Locate the cell with the specified text and output its [X, Y] center coordinate. 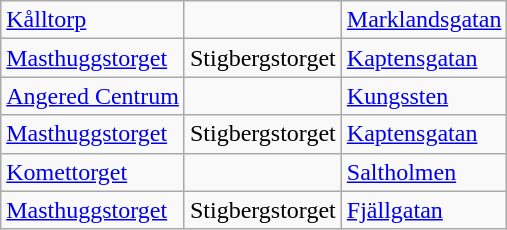
Angered Centrum [93, 96]
Kungssten [424, 96]
Fjällgatan [424, 210]
Saltholmen [424, 172]
Komettorget [93, 172]
Marklandsgatan [424, 20]
Kålltorp [93, 20]
